Determine the [x, y] coordinate at the center of the cell enclosing the given text.  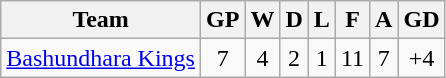
2 [294, 58]
GP [222, 20]
Team [101, 20]
1 [322, 58]
W [262, 20]
L [322, 20]
D [294, 20]
Bashundhara Kings [101, 58]
4 [262, 58]
11 [352, 58]
A [384, 20]
F [352, 20]
GD [422, 20]
+4 [422, 58]
